Capture the cell that displays the provided text and extract its [x, y] central coordinate. 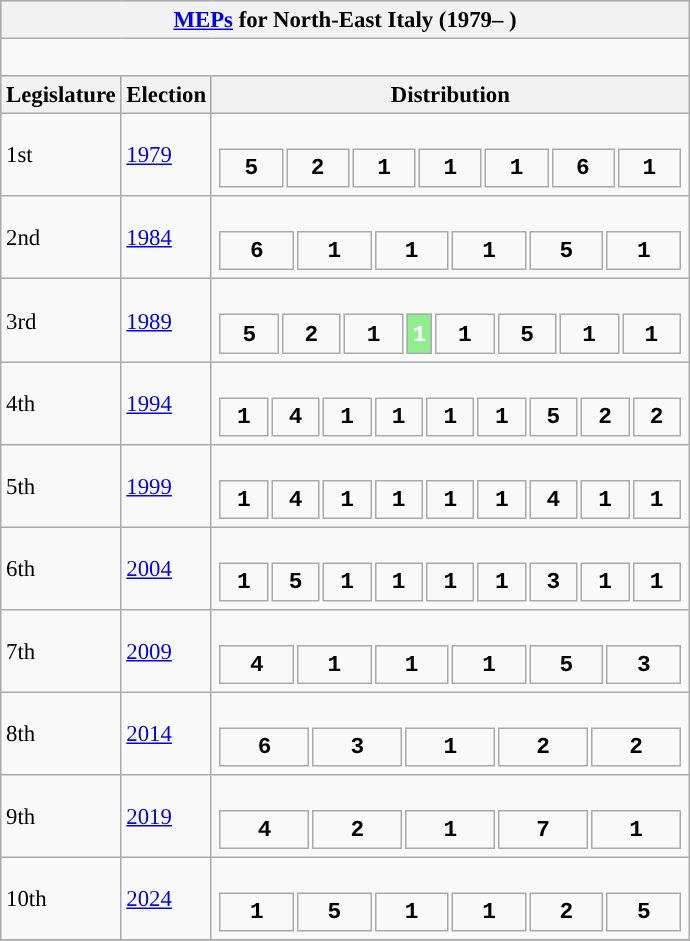
10th [61, 900]
5 2 1 1 1 6 1 [450, 156]
1994 [166, 404]
Distribution [450, 95]
1984 [166, 238]
2nd [61, 238]
6 3 1 2 2 [450, 734]
6 1 1 1 5 1 [450, 238]
1st [61, 156]
5th [61, 486]
MEPs for North-East Italy (1979– ) [346, 20]
2019 [166, 816]
4th [61, 404]
1 5 1 1 2 5 [450, 900]
Legislature [61, 95]
2004 [166, 568]
6th [61, 568]
1 4 1 1 1 1 4 1 1 [450, 486]
4 2 1 7 1 [450, 816]
Election [166, 95]
9th [61, 816]
1999 [166, 486]
2014 [166, 734]
2024 [166, 900]
1989 [166, 320]
4 1 1 1 5 3 [450, 652]
5 2 1 1 1 5 1 1 [450, 320]
3rd [61, 320]
7th [61, 652]
1979 [166, 156]
1 4 1 1 1 1 5 2 2 [450, 404]
7 [543, 830]
8th [61, 734]
2009 [166, 652]
1 5 1 1 1 1 3 1 1 [450, 568]
